Return (x, y) of the center of cell containing provided text 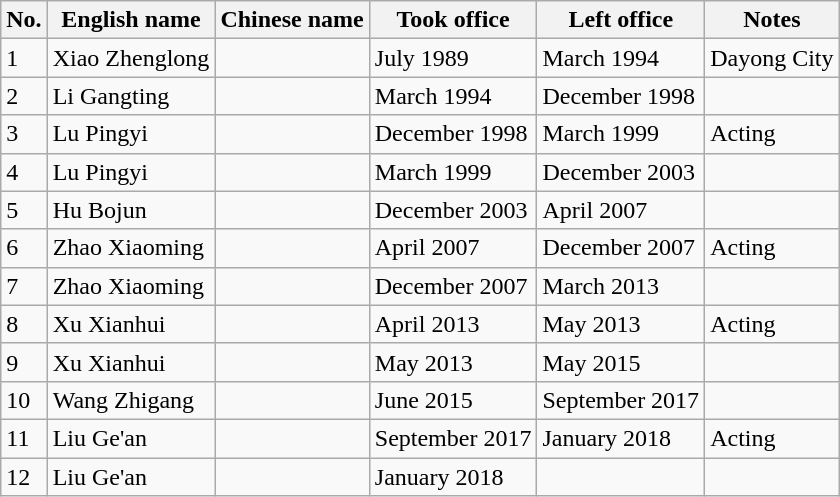
April 2013 (453, 324)
7 (24, 286)
June 2015 (453, 400)
5 (24, 210)
6 (24, 248)
3 (24, 134)
10 (24, 400)
Notes (772, 20)
1 (24, 58)
No. (24, 20)
Wang Zhigang (131, 400)
Li Gangting (131, 96)
9 (24, 362)
Hu Bojun (131, 210)
12 (24, 477)
8 (24, 324)
Left office (621, 20)
11 (24, 438)
2 (24, 96)
July 1989 (453, 58)
Chinese name (292, 20)
Dayong City (772, 58)
May 2015 (621, 362)
March 2013 (621, 286)
4 (24, 172)
Took office (453, 20)
English name (131, 20)
Xiao Zhenglong (131, 58)
